Locate the cell with the specified text and output its (X, Y) center coordinate. 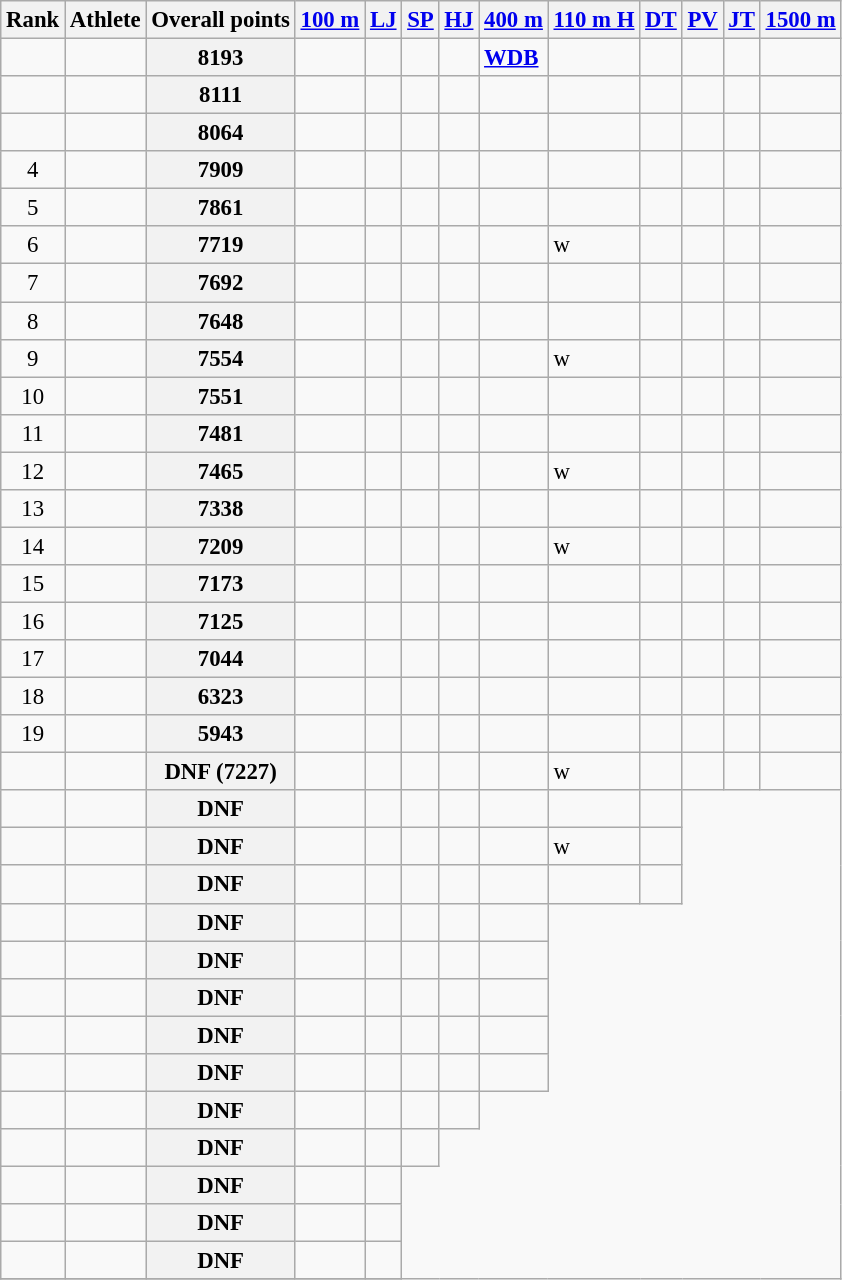
19 (33, 734)
8111 (220, 95)
6 (33, 245)
7692 (220, 283)
JT (742, 20)
Overall points (220, 20)
DNF (7227) (220, 772)
7044 (220, 659)
1500 m (800, 20)
9 (33, 358)
7719 (220, 245)
5943 (220, 734)
7 (33, 283)
7465 (220, 471)
400 m (514, 20)
4 (33, 170)
6323 (220, 697)
7481 (220, 433)
7648 (220, 321)
11 (33, 433)
Rank (33, 20)
14 (33, 546)
LJ (384, 20)
5 (33, 208)
SP (420, 20)
7125 (220, 621)
Athlete (106, 20)
8193 (220, 58)
16 (33, 621)
100 m (330, 20)
7551 (220, 396)
17 (33, 659)
DT (661, 20)
HJ (459, 20)
10 (33, 396)
7861 (220, 208)
15 (33, 584)
8064 (220, 133)
12 (33, 471)
8 (33, 321)
PV (702, 20)
7554 (220, 358)
13 (33, 509)
7338 (220, 509)
18 (33, 697)
7909 (220, 170)
110 m H (594, 20)
WDB (514, 58)
7173 (220, 584)
7209 (220, 546)
